Locate the cell with the specified text and output its (x, y) center coordinate. 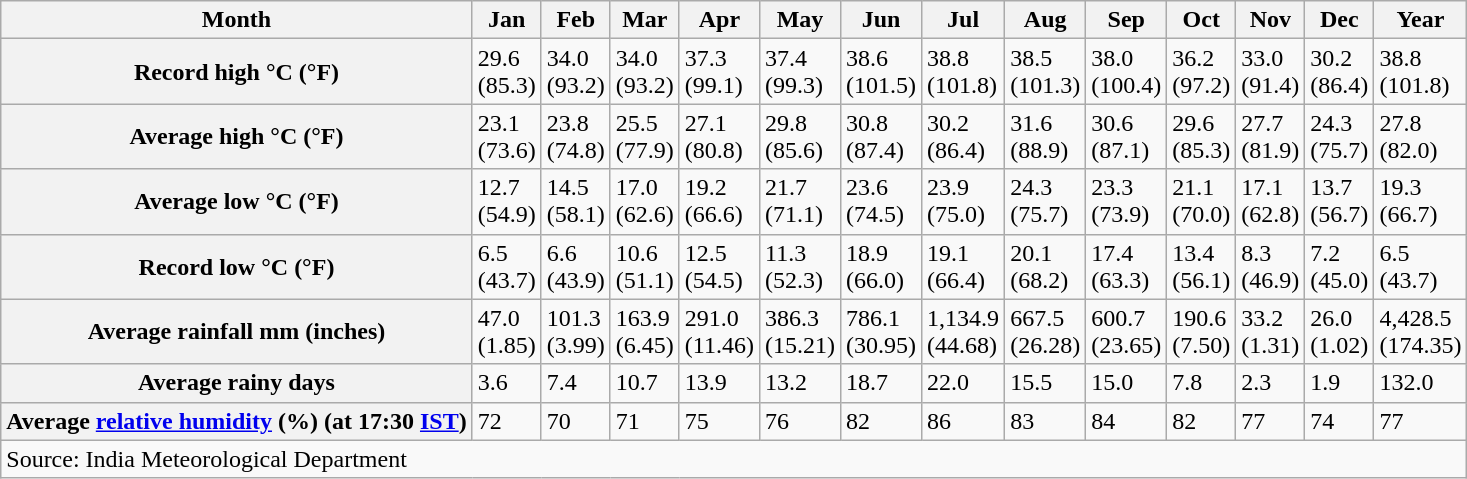
Year (1420, 20)
Source: India Meteorological Department (734, 459)
27.8(82.0) (1420, 136)
Jul (964, 20)
38.5(101.3) (1046, 72)
21.1(70.0) (1202, 202)
26.0(1.02) (1340, 332)
14.5(58.1) (576, 202)
33.0(91.4) (1270, 72)
71 (644, 421)
23.1(73.6) (506, 136)
83 (1046, 421)
23.9(75.0) (964, 202)
Oct (1202, 20)
20.1(68.2) (1046, 266)
Average low °C (°F) (236, 202)
17.4(63.3) (1126, 266)
3.6 (506, 383)
27.7(81.9) (1270, 136)
38.0(100.4) (1126, 72)
1,134.9(44.68) (964, 332)
1.9 (1340, 383)
Average rainfall mm (inches) (236, 332)
21.7(71.1) (800, 202)
600.7(23.65) (1126, 332)
19.3(66.7) (1420, 202)
22.0 (964, 383)
11.3(52.3) (800, 266)
386.3(15.21) (800, 332)
6.6(43.9) (576, 266)
15.0 (1126, 383)
12.7(54.9) (506, 202)
75 (719, 421)
36.2(97.2) (1202, 72)
291.0(11.46) (719, 332)
Record high °C (°F) (236, 72)
12.5(54.5) (719, 266)
17.1(62.8) (1270, 202)
4,428.5(174.35) (1420, 332)
2.3 (1270, 383)
74 (1340, 421)
Average high °C (°F) (236, 136)
27.1(80.8) (719, 136)
19.2(66.6) (719, 202)
163.9(6.45) (644, 332)
37.3(99.1) (719, 72)
Jun (882, 20)
Record low °C (°F) (236, 266)
Nov (1270, 20)
Jan (506, 20)
15.5 (1046, 383)
13.9 (719, 383)
72 (506, 421)
86 (964, 421)
17.0(62.6) (644, 202)
13.2 (800, 383)
30.8(87.4) (882, 136)
25.5(77.9) (644, 136)
23.6(74.5) (882, 202)
18.7 (882, 383)
84 (1126, 421)
Mar (644, 20)
Average relative humidity (%) (at 17:30 IST) (236, 421)
786.1(30.95) (882, 332)
29.8(85.6) (800, 136)
47.0(1.85) (506, 332)
132.0 (1420, 383)
8.3(46.9) (1270, 266)
10.7 (644, 383)
13.4(56.1) (1202, 266)
7.8 (1202, 383)
7.4 (576, 383)
Feb (576, 20)
37.4(99.3) (800, 72)
76 (800, 421)
33.2(1.31) (1270, 332)
30.6(87.1) (1126, 136)
190.6(7.50) (1202, 332)
Month (236, 20)
31.6(88.9) (1046, 136)
Aug (1046, 20)
May (800, 20)
18.9(66.0) (882, 266)
23.8(74.8) (576, 136)
Average rainy days (236, 383)
23.3(73.9) (1126, 202)
Apr (719, 20)
38.6(101.5) (882, 72)
667.5(26.28) (1046, 332)
70 (576, 421)
13.7(56.7) (1340, 202)
10.6(51.1) (644, 266)
Dec (1340, 20)
Sep (1126, 20)
101.3(3.99) (576, 332)
7.2(45.0) (1340, 266)
19.1(66.4) (964, 266)
